Determine the [x, y] coordinate at the center of the cell enclosing the given text.  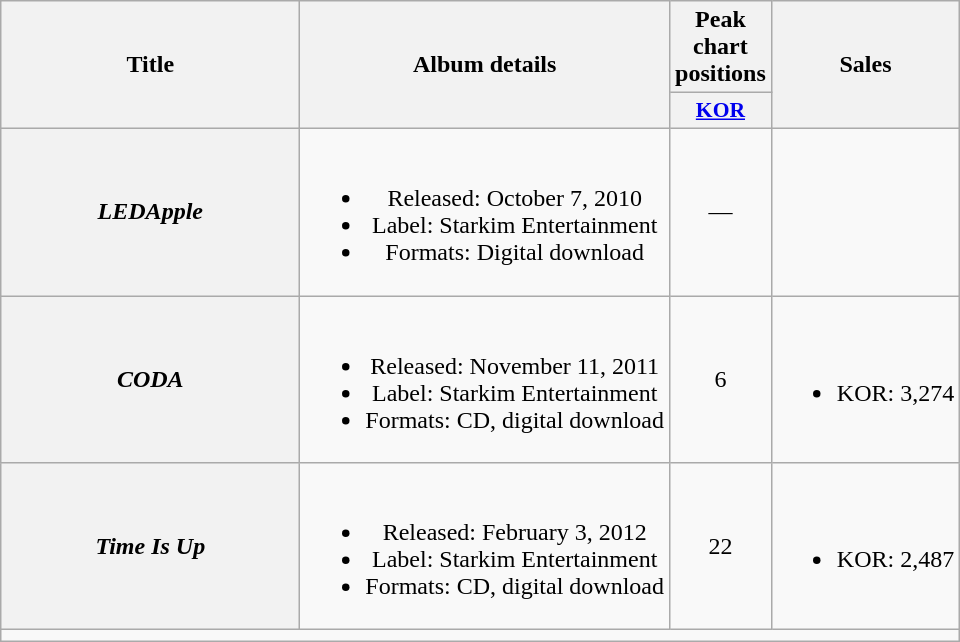
Time Is Up [150, 546]
6 [721, 380]
KOR: 3,274 [865, 380]
22 [721, 546]
Released: November 11, 2011 Label: Starkim EntertainmentFormats: CD, digital download [485, 380]
Peak chart positions [721, 47]
Released: February 3, 2012 Label: Starkim EntertainmentFormats: CD, digital download [485, 546]
CODA [150, 380]
KOR [721, 111]
KOR: 2,487 [865, 546]
Album details [485, 65]
Released: October 7, 2010 Label: Starkim EntertainmentFormats: Digital download [485, 212]
Title [150, 65]
— [721, 212]
LEDApple [150, 212]
Sales [865, 65]
